Return the [X, Y] coordinate for the center point of the cell that contains the specified text.  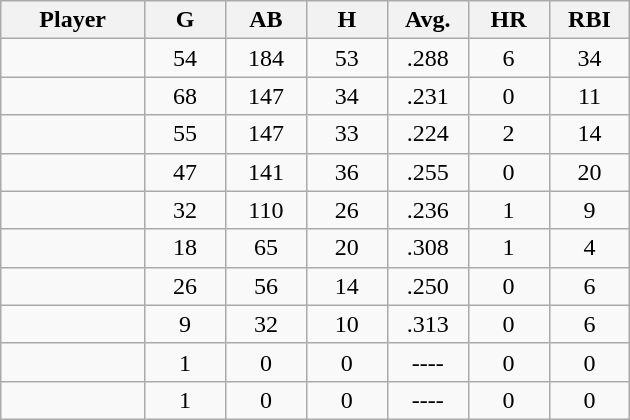
36 [346, 172]
.250 [428, 286]
AB [266, 20]
.313 [428, 324]
RBI [590, 20]
.231 [428, 96]
65 [266, 248]
.308 [428, 248]
56 [266, 286]
HR [508, 20]
110 [266, 210]
11 [590, 96]
H [346, 20]
2 [508, 134]
Avg. [428, 20]
.288 [428, 58]
184 [266, 58]
10 [346, 324]
.236 [428, 210]
.224 [428, 134]
33 [346, 134]
53 [346, 58]
18 [186, 248]
4 [590, 248]
55 [186, 134]
141 [266, 172]
Player [73, 20]
54 [186, 58]
68 [186, 96]
.255 [428, 172]
47 [186, 172]
G [186, 20]
